Detect which cell encompasses the target text, then output its [x, y] center coordinate. 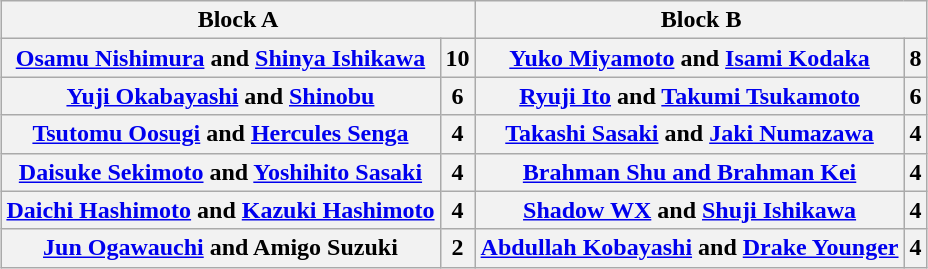
Yuji Okabayashi and Shinobu [220, 96]
Block A [238, 20]
2 [458, 248]
Yuko Miyamoto and Isami Kodaka [690, 58]
Abdullah Kobayashi and Drake Younger [690, 248]
Daichi Hashimoto and Kazuki Hashimoto [220, 210]
Jun Ogawauchi and Amigo Suzuki [220, 248]
Tsutomu Oosugi and Hercules Senga [220, 134]
10 [458, 58]
Osamu Nishimura and Shinya Ishikawa [220, 58]
Ryuji Ito and Takumi Tsukamoto [690, 96]
Brahman Shu and Brahman Kei [690, 172]
Shadow WX and Shuji Ishikawa [690, 210]
Daisuke Sekimoto and Yoshihito Sasaki [220, 172]
Takashi Sasaki and Jaki Numazawa [690, 134]
8 [916, 58]
Block B [701, 20]
